Provide the [X, Y] coordinate of the cell's center where the given text is located.  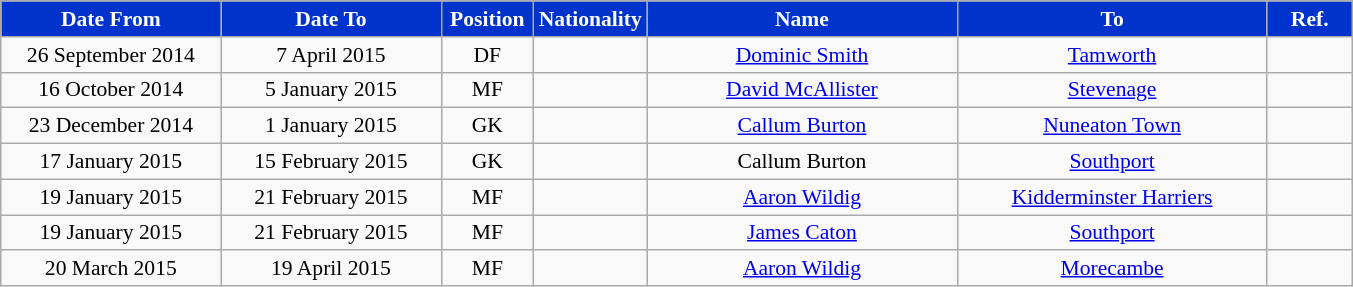
19 April 2015 [331, 269]
DF [488, 55]
23 December 2014 [111, 126]
Tamworth [1112, 55]
Dominic Smith [802, 55]
26 September 2014 [111, 55]
17 January 2015 [111, 162]
7 April 2015 [331, 55]
Stevenage [1112, 90]
Name [802, 19]
Ref. [1310, 19]
Nuneaton Town [1112, 126]
Date From [111, 19]
15 February 2015 [331, 162]
James Caton [802, 233]
David McAllister [802, 90]
16 October 2014 [111, 90]
Position [488, 19]
To [1112, 19]
Morecambe [1112, 269]
5 January 2015 [331, 90]
Nationality [590, 19]
20 March 2015 [111, 269]
1 January 2015 [331, 126]
Kidderminster Harriers [1112, 197]
Date To [331, 19]
